Search for the cell housing the specified text and yield its [x, y] center coordinate. 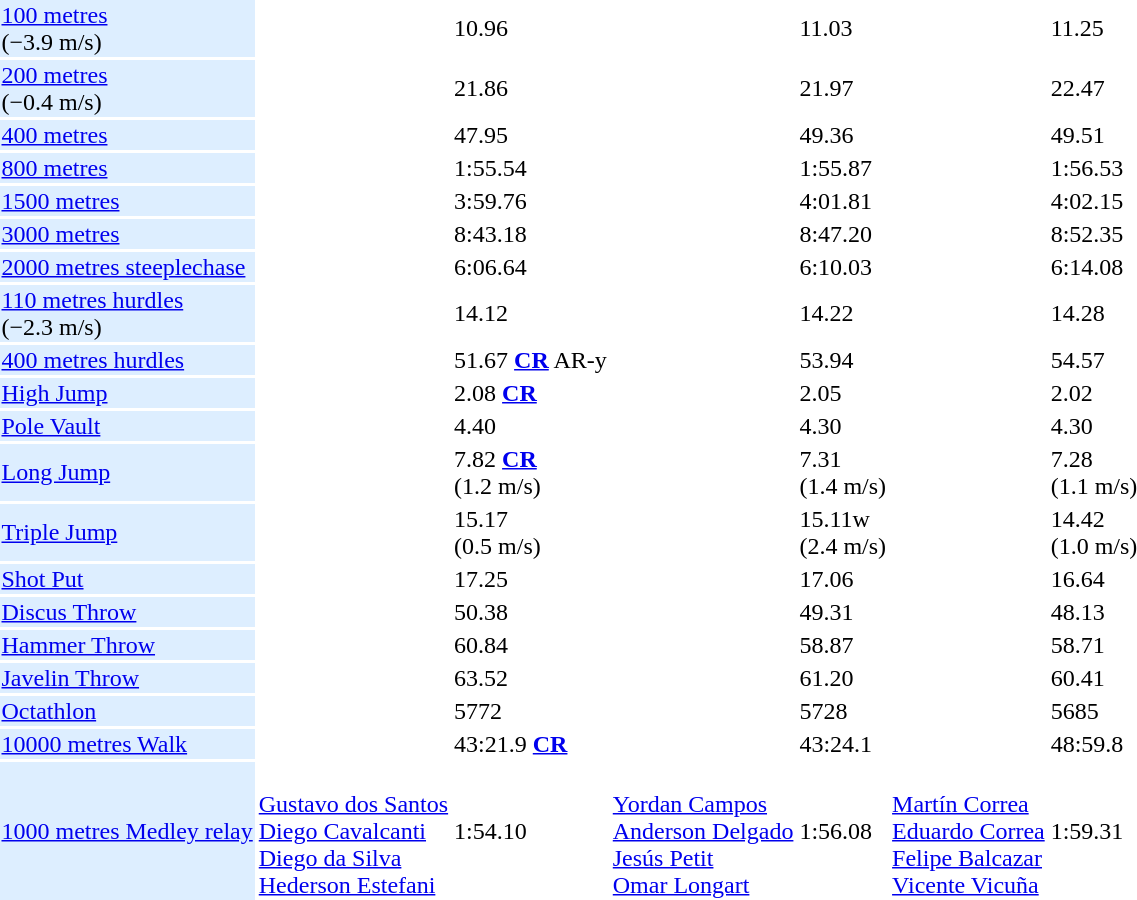
1:56.08 [843, 831]
4:01.81 [843, 201]
Martín Correa Eduardo Correa Felipe Balcazar Vicente Vicuña [969, 831]
50.38 [531, 612]
1:55.54 [531, 168]
7.31 (1.4 m/s) [843, 472]
63.52 [531, 678]
Yordan Campos Anderson Delgado Jesús Petit Omar Longart [703, 831]
Gustavo dos Santos Diego Cavalcanti Diego da Silva Hederson Estefani [353, 831]
Discus Throw [127, 612]
61.20 [843, 678]
15.11w (2.4 m/s) [843, 532]
400 metres hurdles [127, 360]
60.84 [531, 645]
58.87 [843, 645]
1500 metres [127, 201]
4.30 [843, 426]
400 metres [127, 135]
1000 metres Medley relay [127, 831]
8:47.20 [843, 234]
10.96 [531, 28]
3:59.76 [531, 201]
21.97 [843, 88]
14.22 [843, 314]
Triple Jump [127, 532]
43:21.9 CR [531, 744]
14.12 [531, 314]
49.31 [843, 612]
Hammer Throw [127, 645]
Shot Put [127, 579]
17.25 [531, 579]
11.03 [843, 28]
53.94 [843, 360]
51.67 CR AR-y [531, 360]
Long Jump [127, 472]
10000 metres Walk [127, 744]
2.05 [843, 393]
110 metres hurdles (−2.3 m/s) [127, 314]
15.17 (0.5 m/s) [531, 532]
21.86 [531, 88]
47.95 [531, 135]
High Jump [127, 393]
800 metres [127, 168]
17.06 [843, 579]
6:10.03 [843, 267]
1:55.87 [843, 168]
5728 [843, 711]
Javelin Throw [127, 678]
3000 metres [127, 234]
100 metres (−3.9 m/s) [127, 28]
Pole Vault [127, 426]
1:54.10 [531, 831]
8:43.18 [531, 234]
43:24.1 [843, 744]
5772 [531, 711]
4.40 [531, 426]
6:06.64 [531, 267]
7.82 CR (1.2 m/s) [531, 472]
Octathlon [127, 711]
2.08 CR [531, 393]
2000 metres steeplechase [127, 267]
200 metres (−0.4 m/s) [127, 88]
49.36 [843, 135]
